Locate the cell with the specified text and output its (X, Y) center coordinate. 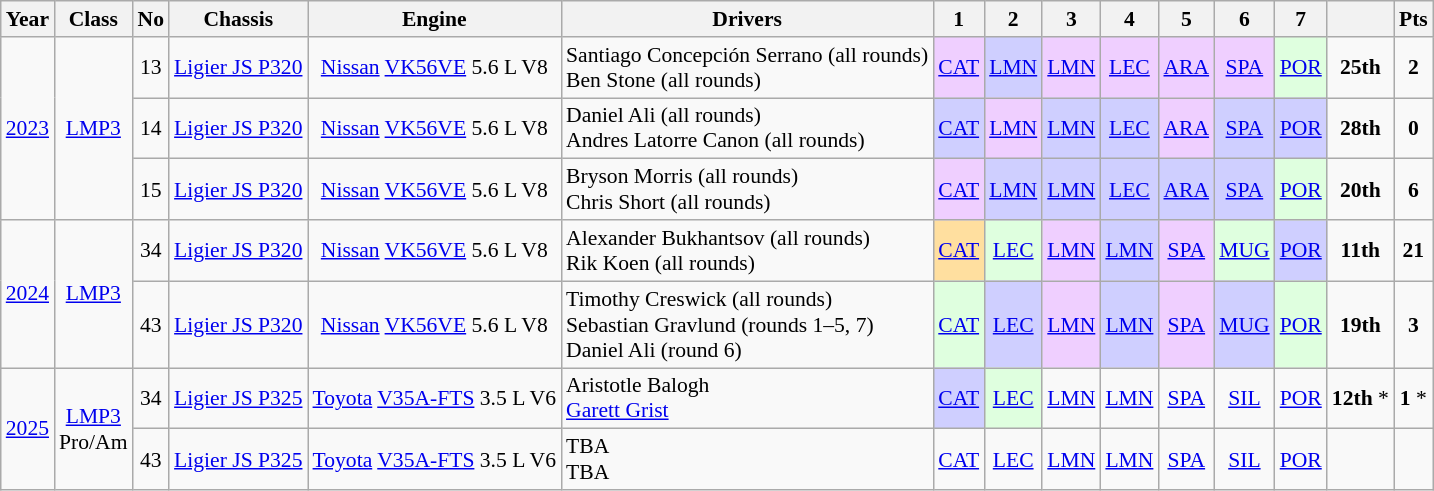
20th (1360, 190)
4 (1129, 19)
12th * (1360, 398)
1 * (1414, 398)
Year (28, 19)
14 (152, 128)
Santiago Concepción Serrano (all rounds) Ben Stone (all rounds) (747, 68)
15 (152, 190)
11th (1360, 250)
0 (1414, 128)
Daniel Ali (all rounds) Andres Latorre Canon (all rounds) (747, 128)
21 (1414, 250)
Bryson Morris (all rounds) Chris Short (all rounds) (747, 190)
7 (1301, 19)
1 (958, 19)
Aristotle Balogh Garett Grist (747, 398)
TBA TBA (747, 460)
2024 (28, 294)
Drivers (747, 19)
2023 (28, 128)
Pts (1414, 19)
Chassis (238, 19)
25th (1360, 68)
LMP3 Pro/Am (93, 429)
5 (1186, 19)
No (152, 19)
Timothy Creswick (all rounds) Sebastian Gravlund (rounds 1–5, 7) Daniel Ali (round 6) (747, 324)
28th (1360, 128)
19th (1360, 324)
Engine (435, 19)
2025 (28, 429)
Class (93, 19)
13 (152, 68)
Alexander Bukhantsov (all rounds) Rik Koen (all rounds) (747, 250)
